Provide the (x, y) coordinate of the cell's center where the given text is located.  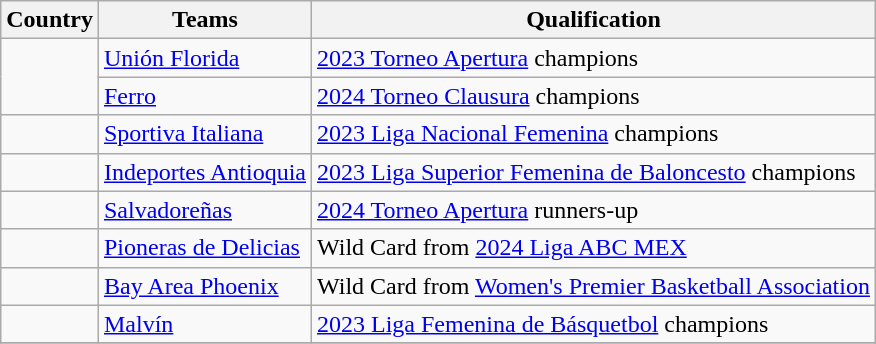
Salvadoreñas (204, 210)
Pioneras de Delicias (204, 248)
2024 Torneo Clausura champions (594, 96)
2023 Torneo Apertura champions (594, 58)
Wild Card from Women's Premier Basketball Association (594, 286)
Unión Florida (204, 58)
2023 Liga Nacional Femenina champions (594, 134)
Ferro (204, 96)
2024 Torneo Apertura runners-up (594, 210)
Indeportes Antioquia (204, 172)
Malvín (204, 324)
Country (50, 20)
Bay Area Phoenix (204, 286)
2023 Liga Superior Femenina de Baloncesto champions (594, 172)
Wild Card from 2024 Liga ABC MEX (594, 248)
Qualification (594, 20)
Teams (204, 20)
2023 Liga Femenina de Básquetbol champions (594, 324)
Sportiva Italiana (204, 134)
